Locate the cell with the specified text and output its (X, Y) center coordinate. 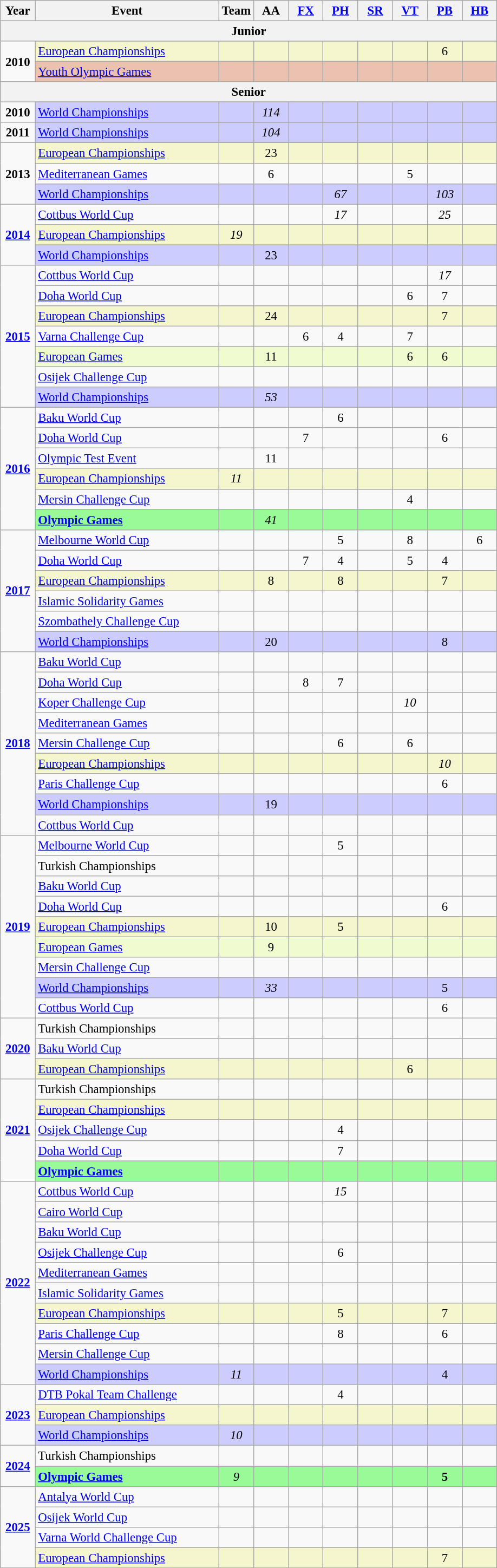
Szombathely Challenge Cup (127, 622)
2015 (18, 337)
2018 (18, 743)
24 (271, 316)
67 (341, 194)
2019 (18, 926)
103 (444, 194)
2016 (18, 469)
104 (271, 133)
VT (410, 11)
2024 (18, 1466)
Varna Challenge Cup (127, 336)
Cairo World Cup (127, 1212)
25 (444, 214)
Senior (249, 92)
15 (341, 1191)
2023 (18, 1415)
Team (236, 11)
2021 (18, 1130)
114 (271, 113)
41 (271, 520)
2014 (18, 235)
2020 (18, 1049)
PH (341, 11)
Olympic Test Event (127, 459)
Koper Challenge Cup (127, 703)
PB (444, 11)
Event (127, 11)
Antalya World Cup (127, 1497)
HB (480, 11)
FX (306, 11)
2017 (18, 591)
Osijek World Cup (127, 1517)
20 (271, 642)
DTB Pokal Team Challenge (127, 1395)
2025 (18, 1527)
33 (271, 988)
53 (271, 397)
AA (271, 11)
SR (375, 11)
Youth Olympic Games (127, 72)
2022 (18, 1283)
Varna World Challenge Cup (127, 1537)
Year (18, 11)
2013 (18, 173)
2011 (18, 133)
Junior (249, 31)
